Detect which cell encompasses the target text, then output its [x, y] center coordinate. 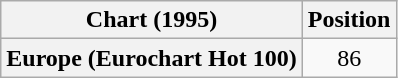
Position [349, 20]
Europe (Eurochart Hot 100) [152, 58]
86 [349, 58]
Chart (1995) [152, 20]
